Return the (X, Y) coordinate for the center point of the cell that contains the specified text.  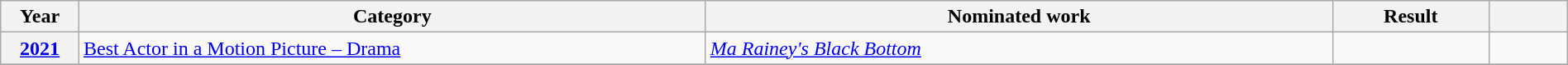
Year (40, 17)
Nominated work (1019, 17)
Category (392, 17)
Result (1411, 17)
2021 (40, 48)
Best Actor in a Motion Picture – Drama (392, 48)
Ma Rainey's Black Bottom (1019, 48)
